Output the [X, Y] coordinate of the center of the cell containing the given text.  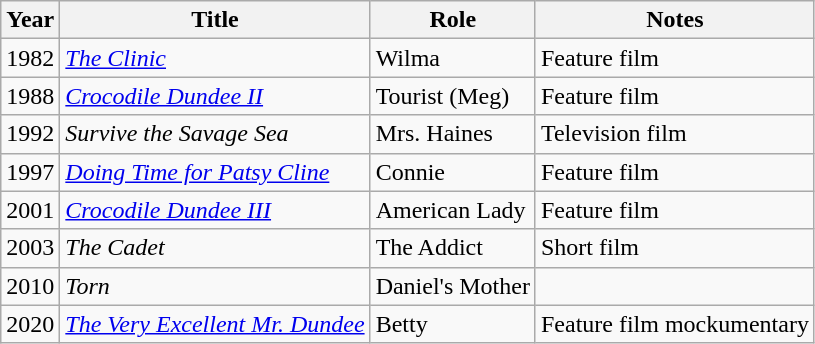
Title [215, 20]
2003 [30, 248]
Doing Time for Patsy Cline [215, 172]
Role [452, 20]
1988 [30, 96]
2020 [30, 324]
Betty [452, 324]
Tourist (Meg) [452, 96]
The Cadet [215, 248]
1997 [30, 172]
American Lady [452, 210]
Mrs. Haines [452, 134]
The Clinic [215, 58]
1982 [30, 58]
Notes [674, 20]
Short film [674, 248]
Daniel's Mother [452, 286]
Survive the Savage Sea [215, 134]
1992 [30, 134]
2001 [30, 210]
Feature film mockumentary [674, 324]
Year [30, 20]
Crocodile Dundee III [215, 210]
Torn [215, 286]
Connie [452, 172]
2010 [30, 286]
Television film [674, 134]
Wilma [452, 58]
The Addict [452, 248]
The Very Excellent Mr. Dundee [215, 324]
Crocodile Dundee II [215, 96]
